Return the (x, y) coordinate for the center point of the cell that contains the specified text.  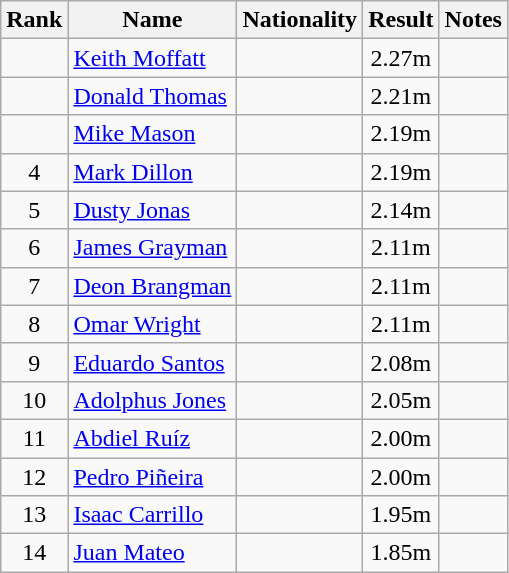
8 (34, 324)
2.27m (401, 58)
Juan Mateo (152, 553)
10 (34, 400)
4 (34, 172)
Rank (34, 20)
12 (34, 477)
Donald Thomas (152, 96)
Dusty Jonas (152, 210)
6 (34, 248)
Isaac Carrillo (152, 515)
Name (152, 20)
9 (34, 362)
Mark Dillon (152, 172)
14 (34, 553)
Nationality (300, 20)
1.95m (401, 515)
Omar Wright (152, 324)
Mike Mason (152, 134)
Abdiel Ruíz (152, 438)
Notes (473, 20)
1.85m (401, 553)
Eduardo Santos (152, 362)
2.14m (401, 210)
2.05m (401, 400)
Adolphus Jones (152, 400)
13 (34, 515)
Deon Brangman (152, 286)
2.21m (401, 96)
5 (34, 210)
Result (401, 20)
7 (34, 286)
2.08m (401, 362)
Keith Moffatt (152, 58)
11 (34, 438)
James Grayman (152, 248)
Pedro Piñeira (152, 477)
